Find where the given text appears and provide that cell's center as [X, Y] coordinate. 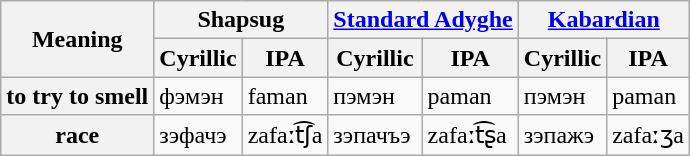
Meaning [78, 39]
фэмэн [198, 96]
zafaːt͡ʃa [285, 135]
Kabardian [604, 20]
faman [285, 96]
race [78, 135]
to try to smell [78, 96]
зэфачэ [198, 135]
zafaːʒa [648, 135]
зэпажэ [562, 135]
Shapsug [241, 20]
Standard Adyghe [423, 20]
зэпачъэ [375, 135]
zafaːt͡ʂa [470, 135]
